Extract the [x, y] coordinate from the center of the cell holding the provided text.  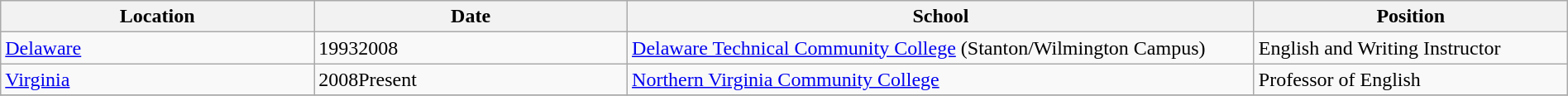
19932008 [471, 48]
Delaware Technical Community College (Stanton/Wilmington Campus) [941, 48]
Delaware [157, 48]
School [941, 17]
Date [471, 17]
Position [1411, 17]
Virginia [157, 79]
English and Writing Instructor [1411, 48]
Northern Virginia Community College [941, 79]
2008Present [471, 79]
Professor of English [1411, 79]
Location [157, 17]
